Output the [X, Y] coordinate of the center of the cell containing the given text.  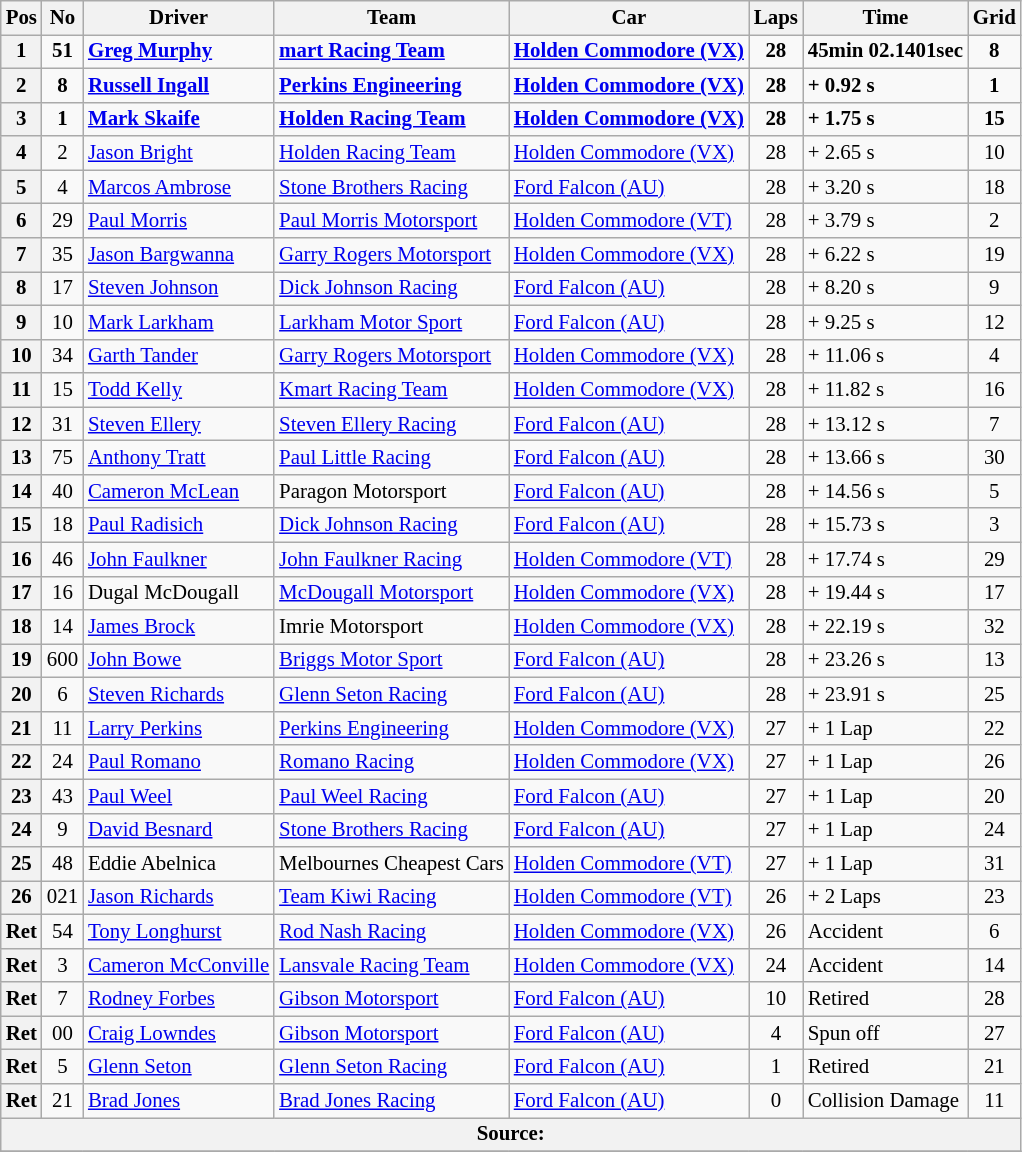
+ 11.82 s [886, 390]
Car [629, 18]
51 [62, 51]
Paul Romano [178, 762]
+ 23.26 s [886, 661]
Paul Morris Motorsport [392, 221]
00 [62, 1033]
No [62, 18]
Paul Little Racing [392, 458]
Paul Morris [178, 221]
Jason Richards [178, 898]
Larkham Motor Sport [392, 322]
600 [62, 661]
+ 13.66 s [886, 458]
Russell Ingall [178, 85]
+ 2 Laps [886, 898]
Team [392, 18]
+ 15.73 s [886, 525]
Rodney Forbes [178, 999]
Anthony Tratt [178, 458]
Jason Bright [178, 153]
48 [62, 864]
+ 23.91 s [886, 695]
David Besnard [178, 830]
+ 9.25 s [886, 322]
Cameron McLean [178, 491]
Paul Weel [178, 796]
Imrie Motorsport [392, 627]
43 [62, 796]
Steven Ellery Racing [392, 424]
+ 13.12 s [886, 424]
Kmart Racing Team [392, 390]
Garth Tander [178, 356]
Eddie Abelnica [178, 864]
75 [62, 458]
Paragon Motorsport [392, 491]
+ 8.20 s [886, 288]
Romano Racing [392, 762]
Mark Larkham [178, 322]
Source: [511, 1135]
mart Racing Team [392, 51]
+ 3.79 s [886, 221]
+ 3.20 s [886, 187]
0 [776, 1101]
Briggs Motor Sport [392, 661]
James Brock [178, 627]
Brad Jones [178, 1101]
021 [62, 898]
Todd Kelly [178, 390]
Larry Perkins [178, 728]
Driver [178, 18]
Spun off [886, 1033]
John Faulkner Racing [392, 559]
Time [886, 18]
32 [994, 627]
Collision Damage [886, 1101]
John Faulkner [178, 559]
45min 02.1401sec [886, 51]
Paul Weel Racing [392, 796]
+ 14.56 s [886, 491]
34 [62, 356]
+ 11.06 s [886, 356]
Brad Jones Racing [392, 1101]
Steven Ellery [178, 424]
John Bowe [178, 661]
Melbournes Cheapest Cars [392, 864]
Craig Lowndes [178, 1033]
+ 0.92 s [886, 85]
Cameron McConville [178, 965]
Jason Bargwanna [178, 255]
Marcos Ambrose [178, 187]
35 [62, 255]
+ 17.74 s [886, 559]
Pos [22, 18]
Lansvale Racing Team [392, 965]
Steven Johnson [178, 288]
54 [62, 931]
+ 2.65 s [886, 153]
30 [994, 458]
Greg Murphy [178, 51]
McDougall Motorsport [392, 593]
Paul Radisich [178, 525]
Steven Richards [178, 695]
Rod Nash Racing [392, 931]
+ 6.22 s [886, 255]
40 [62, 491]
Team Kiwi Racing [392, 898]
+ 1.75 s [886, 119]
Glenn Seton [178, 1067]
+ 22.19 s [886, 627]
+ 19.44 s [886, 593]
Grid [994, 18]
46 [62, 559]
Tony Longhurst [178, 931]
Laps [776, 18]
Mark Skaife [178, 119]
Dugal McDougall [178, 593]
